Return (x, y) of the center of cell containing provided text 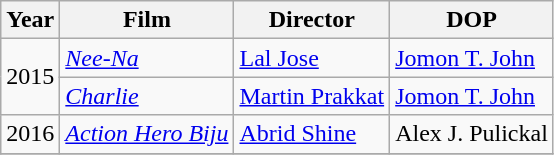
Director (312, 20)
Lal Jose (312, 58)
Film (147, 20)
2016 (30, 134)
Action Hero Biju (147, 134)
Charlie (147, 96)
Abrid Shine (312, 134)
Nee-Na (147, 58)
Martin Prakkat (312, 96)
Year (30, 20)
DOP (472, 20)
2015 (30, 77)
Alex J. Pulickal (472, 134)
